Capture the cell that displays the provided text and extract its [x, y] central coordinate. 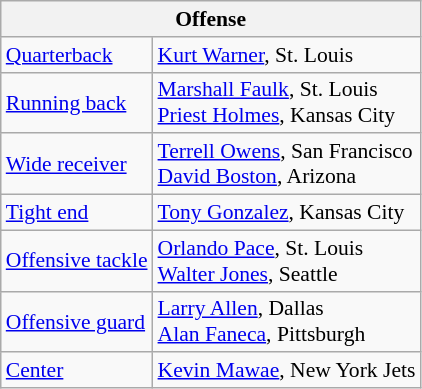
Running back [77, 102]
Terrell Owens, San FranciscoDavid Boston, Arizona [287, 164]
Orlando Pace, St. LouisWalter Jones, Seattle [287, 260]
Wide receiver [77, 164]
Quarterback [77, 55]
Kurt Warner, St. Louis [287, 55]
Offensive tackle [77, 260]
Marshall Faulk, St. LouisPriest Holmes, Kansas City [287, 102]
Tight end [77, 213]
Kevin Mawae, New York Jets [287, 371]
Offense [211, 19]
Larry Allen, DallasAlan Faneca, Pittsburgh [287, 322]
Offensive guard [77, 322]
Center [77, 371]
Tony Gonzalez, Kansas City [287, 213]
